Determine the (x, y) coordinate at the center of the cell enclosing the given text.  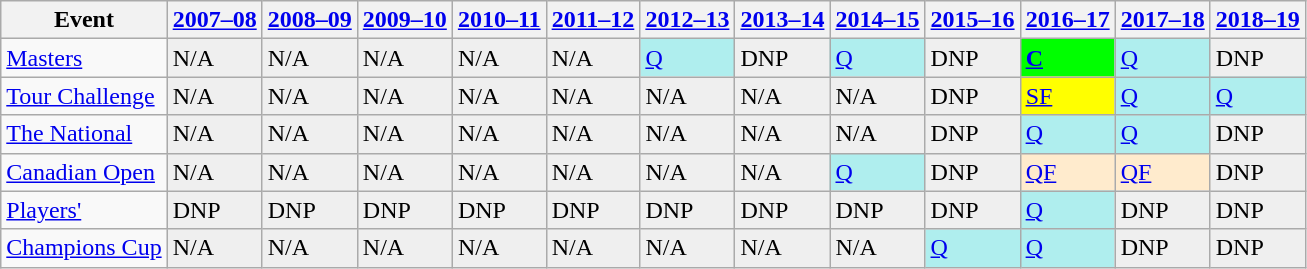
2018–19 (1258, 20)
Champions Cup (84, 248)
2010–11 (499, 20)
2015–16 (972, 20)
C (1068, 58)
Tour Challenge (84, 96)
2017–18 (1162, 20)
Event (84, 20)
2016–17 (1068, 20)
2007–08 (214, 20)
The National (84, 134)
Players' (84, 210)
Canadian Open (84, 172)
SF (1068, 96)
2013–14 (782, 20)
2014–15 (878, 20)
2009–10 (404, 20)
2012–13 (688, 20)
2008–09 (310, 20)
2011–12 (593, 20)
Masters (84, 58)
